Locate the cell with the specified text and output its [X, Y] center coordinate. 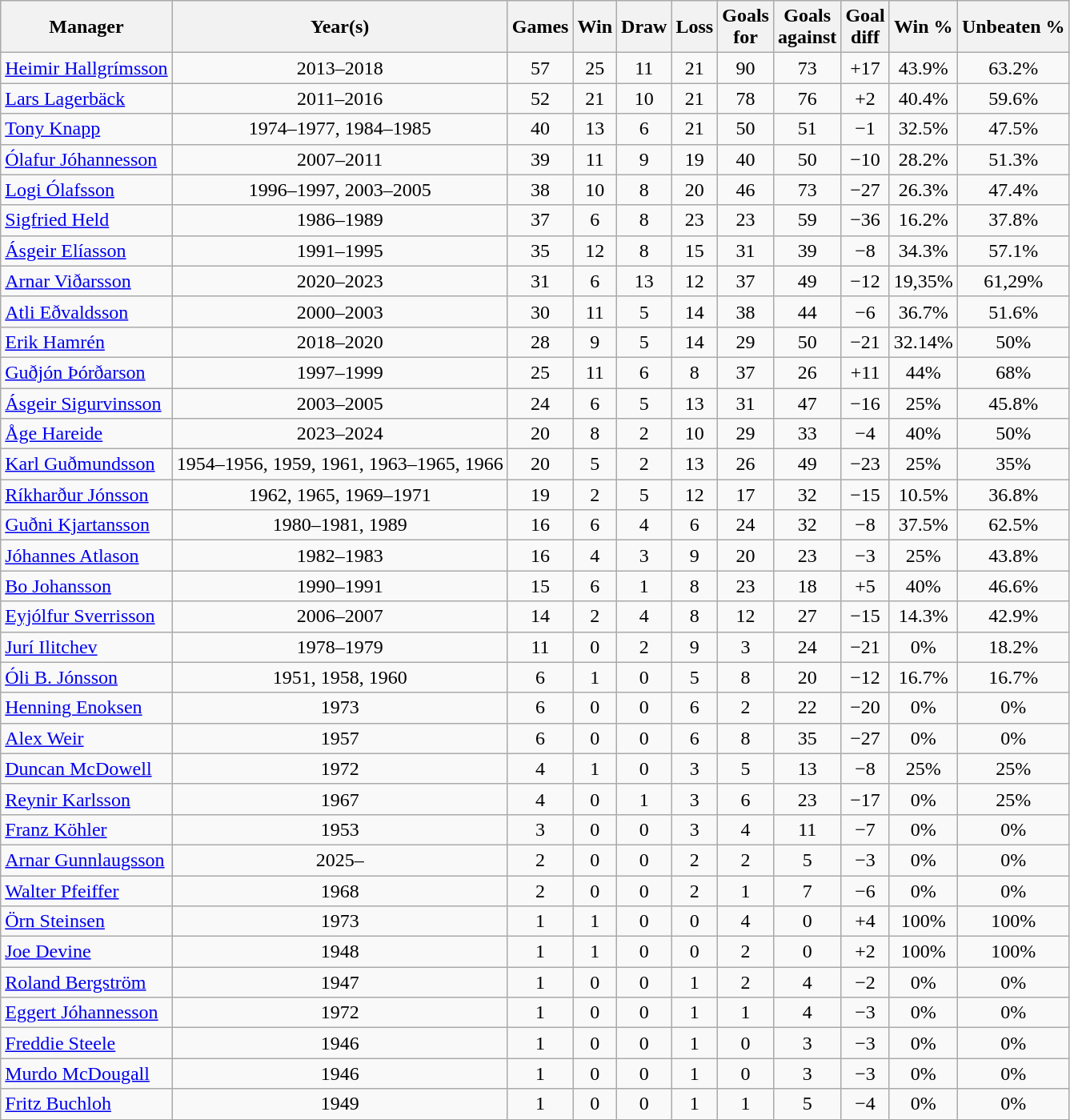
2025– [339, 860]
Logi Ólafsson [86, 190]
28 [540, 342]
1949 [339, 1104]
59.6% [1013, 98]
Sigfried Held [86, 220]
68% [1013, 372]
36.8% [1013, 495]
10.5% [924, 495]
51 [807, 129]
Draw [644, 27]
Joe Devine [86, 952]
2018–2020 [339, 342]
Win [595, 27]
−20 [865, 708]
2011–2016 [339, 98]
Freddie Steele [86, 1043]
Arnar Gunnlaugsson [86, 860]
Alex Weir [86, 738]
Karl Guðmundsson [86, 464]
1954–1956, 1959, 1961, 1963–1965, 1966 [339, 464]
Walter Pfeiffer [86, 891]
57.1% [1013, 251]
−1 [865, 129]
37.5% [924, 525]
Eyjólfur Sverrisson [86, 616]
Fritz Buchloh [86, 1104]
Jurí Ilitchev [86, 647]
43.8% [1013, 556]
61,29% [1013, 281]
−2 [865, 982]
Year(s) [339, 27]
Erik Hamrén [86, 342]
Bo Johansson [86, 586]
Goals against [807, 27]
Goal diff [865, 27]
1982–1983 [339, 556]
2000–2003 [339, 311]
Roland Bergström [86, 982]
−16 [865, 403]
+11 [865, 372]
−7 [865, 829]
1990–1991 [339, 586]
Ásgeir Elíasson [86, 251]
47.5% [1013, 129]
1986–1989 [339, 220]
1996–1997, 2003–2005 [339, 190]
59 [807, 220]
32.14% [924, 342]
27 [807, 616]
Jóhannes Atlason [86, 556]
18 [807, 586]
Ólafur Jóhannesson [86, 159]
42.9% [1013, 616]
2007–2011 [339, 159]
+4 [865, 921]
Loss [695, 27]
76 [807, 98]
51.6% [1013, 311]
Guðni Kjartansson [86, 525]
16.2% [924, 220]
34.3% [924, 251]
+5 [865, 586]
1947 [339, 982]
1951, 1958, 1960 [339, 677]
Atli Eðvaldsson [86, 311]
Henning Enoksen [86, 708]
1968 [339, 891]
Unbeaten % [1013, 27]
14.3% [924, 616]
32.5% [924, 129]
Murdo McDougall [86, 1074]
Åge Hareide [86, 434]
1957 [339, 738]
Manager [86, 27]
46.6% [1013, 586]
Eggert Jóhannesson [86, 1013]
Heimir Hallgrímsson [86, 68]
Örn Steinsen [86, 921]
Win % [924, 27]
Goals for [746, 27]
44% [924, 372]
35% [1013, 464]
44 [807, 311]
2013–2018 [339, 68]
45.8% [1013, 403]
2003–2005 [339, 403]
Franz Köhler [86, 829]
2006–2007 [339, 616]
90 [746, 68]
62.5% [1013, 525]
33 [807, 434]
1974–1977, 1984–1985 [339, 129]
1962, 1965, 1969–1971 [339, 495]
46 [746, 190]
1967 [339, 799]
30 [540, 311]
7 [807, 891]
1991–1995 [339, 251]
Lars Lagerbäck [86, 98]
2020–2023 [339, 281]
47.4% [1013, 190]
51.3% [1013, 159]
−36 [865, 220]
Games [540, 27]
1997–1999 [339, 372]
1980–1981, 1989 [339, 525]
36.7% [924, 311]
63.2% [1013, 68]
Duncan McDowell [86, 769]
Tony Knapp [86, 129]
37.8% [1013, 220]
2023–2024 [339, 434]
Arnar Viðarsson [86, 281]
−10 [865, 159]
43.9% [924, 68]
Óli B. Jónsson [86, 677]
Ásgeir Sigurvinsson [86, 403]
Ríkharður Jónsson [86, 495]
−17 [865, 799]
57 [540, 68]
1978–1979 [339, 647]
1948 [339, 952]
52 [540, 98]
22 [807, 708]
28.2% [924, 159]
+17 [865, 68]
78 [746, 98]
1953 [339, 829]
26.3% [924, 190]
Guðjón Þórðarson [86, 372]
Reynir Karlsson [86, 799]
17 [746, 495]
−23 [865, 464]
47 [807, 403]
18.2% [1013, 647]
40.4% [924, 98]
19,35% [924, 281]
